Output the (X, Y) coordinate of the center of the cell containing the given text.  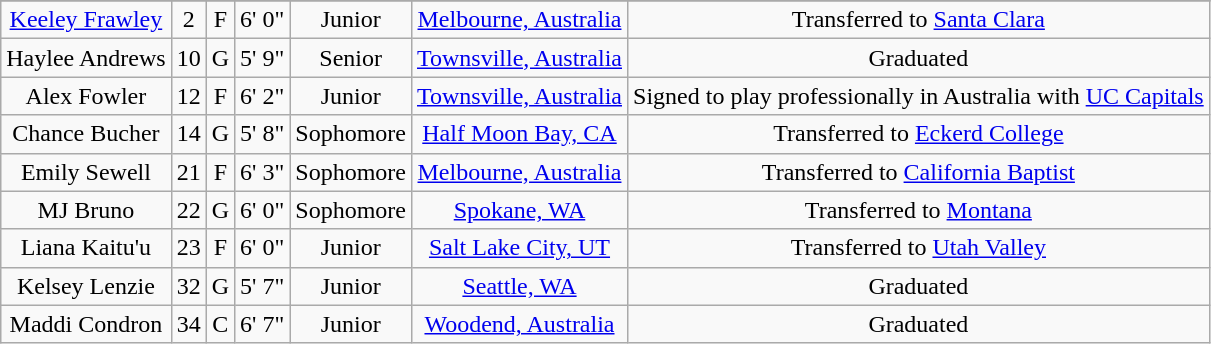
Woodend, Australia (519, 324)
Spokane, WA (519, 210)
Keeley Frawley (86, 20)
5' 8" (262, 134)
12 (188, 96)
Seattle, WA (519, 286)
Transferred to Montana (919, 210)
Half Moon Bay, CA (519, 134)
21 (188, 172)
C (220, 324)
6' 2" (262, 96)
Emily Sewell (86, 172)
Transferred to Utah Valley (919, 248)
Transferred to Santa Clara (919, 20)
Kelsey Lenzie (86, 286)
5' 7" (262, 286)
14 (188, 134)
Transferred to California Baptist (919, 172)
10 (188, 58)
Liana Kaitu'u (86, 248)
5' 9" (262, 58)
6' 3" (262, 172)
Senior (351, 58)
32 (188, 286)
Salt Lake City, UT (519, 248)
Alex Fowler (86, 96)
Haylee Andrews (86, 58)
Chance Bucher (86, 134)
34 (188, 324)
2 (188, 20)
22 (188, 210)
MJ Bruno (86, 210)
Maddi Condron (86, 324)
Transferred to Eckerd College (919, 134)
Signed to play professionally in Australia with UC Capitals (919, 96)
23 (188, 248)
6' 7" (262, 324)
